Find where the given text appears and provide that cell's center as (X, Y) coordinate. 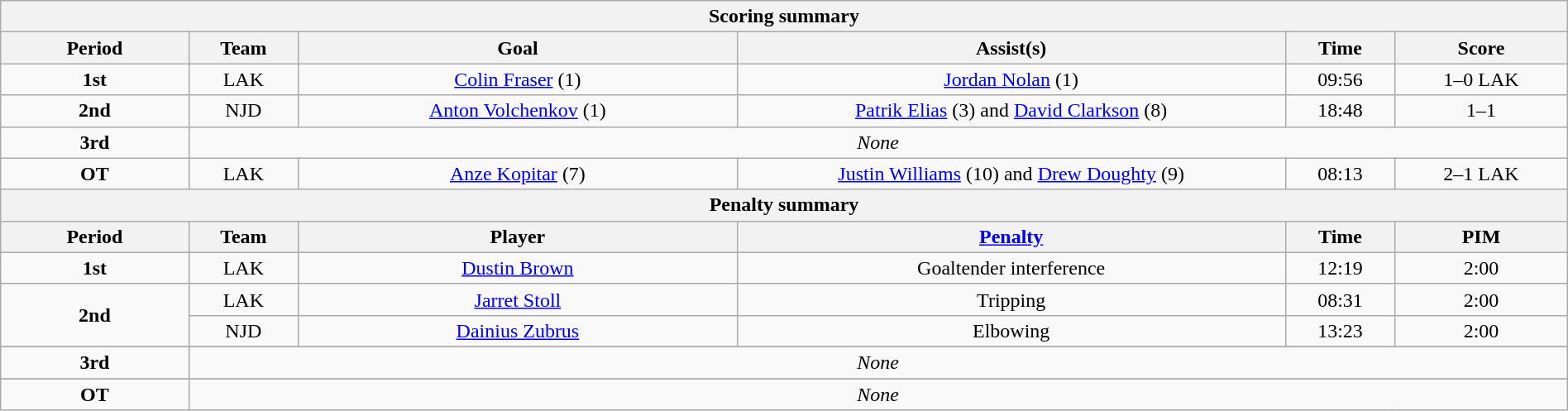
Colin Fraser (1) (518, 79)
08:13 (1340, 174)
PIM (1481, 237)
Justin Williams (10) and Drew Doughty (9) (1011, 174)
Tripping (1011, 299)
1–1 (1481, 111)
Jordan Nolan (1) (1011, 79)
13:23 (1340, 331)
18:48 (1340, 111)
Scoring summary (784, 17)
Anze Kopitar (7) (518, 174)
2–1 LAK (1481, 174)
Anton Volchenkov (1) (518, 111)
Dainius Zubrus (518, 331)
Penalty (1011, 237)
1–0 LAK (1481, 79)
Goal (518, 48)
Assist(s) (1011, 48)
Elbowing (1011, 331)
08:31 (1340, 299)
Patrik Elias (3) and David Clarkson (8) (1011, 111)
Dustin Brown (518, 268)
Goaltender interference (1011, 268)
09:56 (1340, 79)
Score (1481, 48)
12:19 (1340, 268)
Player (518, 237)
Penalty summary (784, 205)
Jarret Stoll (518, 299)
